Identify which cell holds the provided text, then report its (x, y) central coordinate. 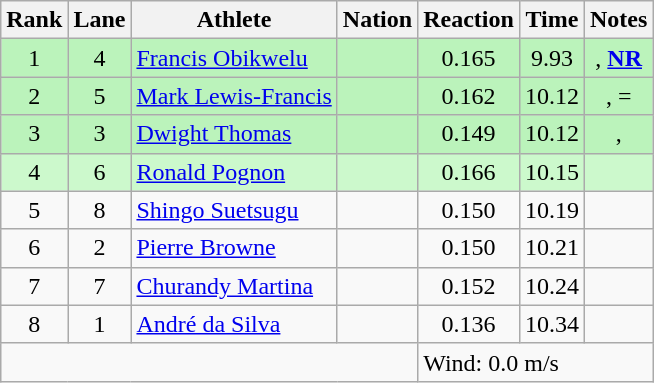
André da Silva (234, 324)
0.165 (469, 58)
Athlete (234, 20)
10.15 (552, 172)
0.149 (469, 134)
0.136 (469, 324)
10.24 (552, 286)
Rank (34, 20)
10.19 (552, 210)
, NR (618, 58)
Pierre Browne (234, 248)
Time (552, 20)
Reaction (469, 20)
Francis Obikwelu (234, 58)
, = (618, 96)
0.152 (469, 286)
Dwight Thomas (234, 134)
9.93 (552, 58)
Notes (618, 20)
Mark Lewis-Francis (234, 96)
Nation (377, 20)
Wind: 0.0 m/s (536, 362)
0.162 (469, 96)
Shingo Suetsugu (234, 210)
10.21 (552, 248)
10.34 (552, 324)
Lane (100, 20)
Ronald Pognon (234, 172)
0.166 (469, 172)
Churandy Martina (234, 286)
, (618, 134)
